Return the [X, Y] coordinate for the center point of the cell that contains the specified text.  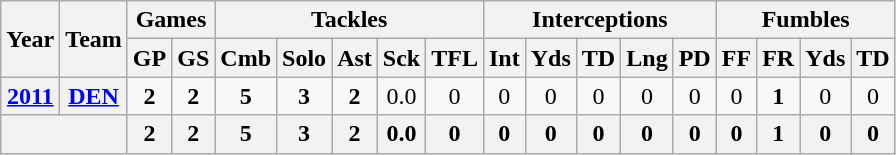
GS [194, 58]
Sck [401, 58]
Int [504, 58]
PD [694, 58]
Year [30, 39]
Games [170, 20]
TFL [455, 58]
Interceptions [600, 20]
Ast [355, 58]
GP [149, 58]
Lng [647, 58]
DEN [94, 96]
Fumbles [806, 20]
FF [736, 58]
Team [94, 39]
2011 [30, 96]
Tackles [350, 20]
Solo [304, 58]
Cmb [246, 58]
FR [778, 58]
